For the text-containing cell, return its midpoint in (x, y) coordinate format. 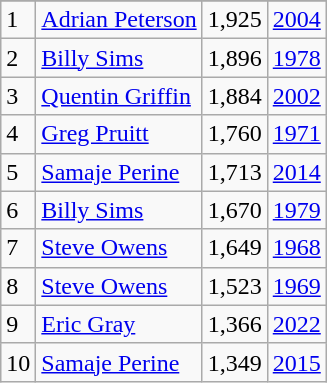
6 (18, 210)
1 (18, 20)
1,713 (234, 172)
2014 (296, 172)
Adrian Peterson (119, 20)
2002 (296, 96)
2 (18, 58)
1,884 (234, 96)
1,649 (234, 248)
3 (18, 96)
1969 (296, 286)
2022 (296, 324)
4 (18, 134)
1,925 (234, 20)
1,366 (234, 324)
2015 (296, 362)
1978 (296, 58)
7 (18, 248)
10 (18, 362)
1,896 (234, 58)
2004 (296, 20)
Greg Pruitt (119, 134)
9 (18, 324)
Eric Gray (119, 324)
5 (18, 172)
Quentin Griffin (119, 96)
8 (18, 286)
1,523 (234, 286)
1968 (296, 248)
1,760 (234, 134)
1,349 (234, 362)
1979 (296, 210)
1,670 (234, 210)
1971 (296, 134)
